Determine the [x, y] coordinate at the center of the cell enclosing the given text.  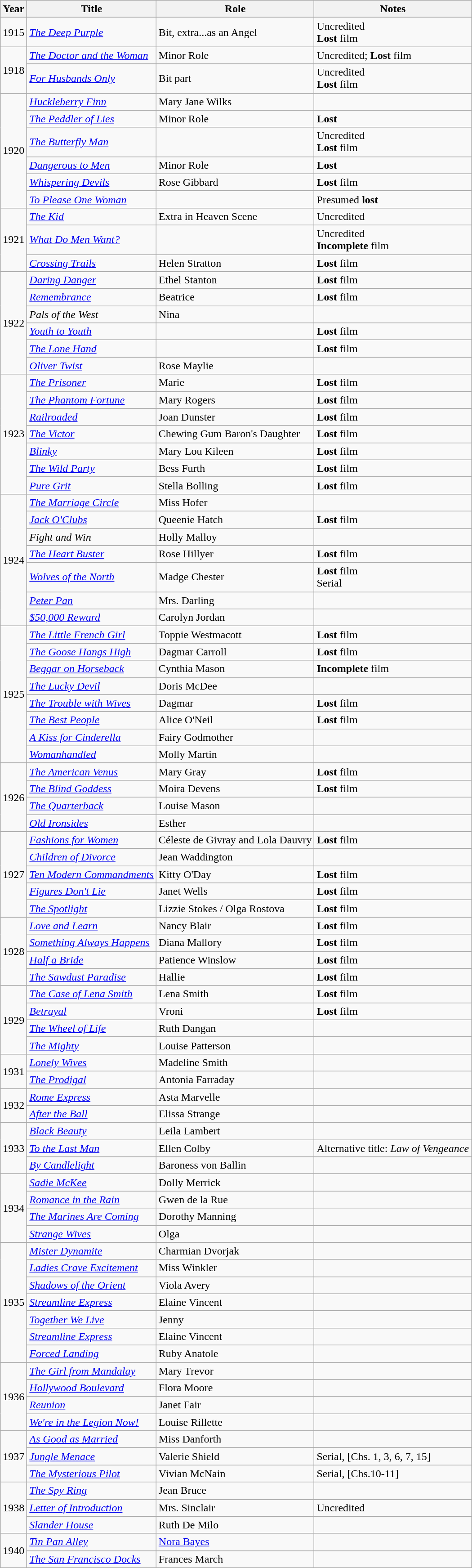
Charmian Dvorjak [235, 1251]
Whispering Devils [92, 182]
Dagmar Carroll [235, 652]
Leila Lambert [235, 1131]
Blinky [92, 451]
Gwen de la Rue [235, 1200]
1927 [13, 874]
The Spy Ring [92, 1491]
The Blind Goddess [92, 788]
Huckleberry Finn [92, 102]
Dorothy Manning [235, 1217]
The Mysterious Pilot [92, 1474]
Moira Devens [235, 788]
Presumed lost [393, 199]
Serial, [Chs. 1, 3, 6, 7, 15] [393, 1456]
Dangerous to Men [92, 165]
Ruth De Milo [235, 1525]
Ellen Colby [235, 1148]
Madeline Smith [235, 1062]
1935 [13, 1302]
1922 [13, 323]
The Spotlight [92, 909]
Queenie Hatch [235, 520]
The Deep Purple [92, 32]
The Lone Hand [92, 349]
Jean Bruce [235, 1491]
Oliver Twist [92, 366]
The Prisoner [92, 383]
Jungle Menace [92, 1456]
Love and Learn [92, 926]
Reunion [92, 1405]
Mary Gray [235, 771]
Peter Pan [92, 600]
Bit part [235, 78]
To Please One Woman [92, 199]
Ladies Crave Excitement [92, 1268]
Ruby Anatole [235, 1353]
To the Last Man [92, 1148]
Holly Malloy [235, 537]
1915 [13, 32]
Sadie McKee [92, 1183]
Valerie Shield [235, 1456]
Rose Gibbard [235, 182]
Slander House [92, 1525]
Uncredited Lost film [393, 142]
Mary Lou Kileen [235, 451]
Ten Modern Commandments [92, 874]
Mary Trevor [235, 1371]
Miss Hofer [235, 502]
1921 [13, 239]
1936 [13, 1396]
Youth to Youth [92, 332]
1931 [13, 1071]
Vivian McNain [235, 1474]
Toppie Westmacott [235, 635]
$50,000 Reward [92, 618]
Helen Stratton [235, 263]
Stella Bolling [235, 485]
Ruth Dangan [235, 1028]
Uncredited; Lost film [393, 55]
Daring Danger [92, 280]
Role [235, 9]
Antonia Farraday [235, 1080]
Jean Waddington [235, 857]
Nancy Blair [235, 926]
Frances March [235, 1559]
Elissa Strange [235, 1114]
Louise Patterson [235, 1045]
Diana Mallory [235, 943]
Title [92, 9]
Vroni [235, 1011]
What Do Men Want? [92, 239]
The Lucky Devil [92, 686]
The Case of Lena Smith [92, 994]
Figures Don't Lie [92, 892]
Black Beauty [92, 1131]
Old Ironsides [92, 823]
Molly Martin [235, 754]
Rome Express [92, 1097]
Shadows of the Orient [92, 1285]
Children of Divorce [92, 857]
Chewing Gum Baron's Daughter [235, 434]
Beatrice [235, 297]
Jack O'Clubs [92, 520]
A Kiss for Cinderella [92, 737]
Uncredited Incomplete film [393, 239]
Madge Chester [235, 578]
Romance in the Rain [92, 1200]
The Quarterback [92, 806]
Lena Smith [235, 994]
The Heart Buster [92, 554]
Betrayal [92, 1011]
Mrs. Darling [235, 600]
Something Always Happens [92, 943]
1926 [13, 797]
Mrs. Sinclair [235, 1508]
Forced Landing [92, 1353]
Lonely Wives [92, 1062]
Louise Mason [235, 806]
Marie [235, 383]
1928 [13, 951]
Miss Danforth [235, 1439]
As Good as Married [92, 1439]
Janet Fair [235, 1405]
Patience Winslow [235, 960]
1920 [13, 150]
1933 [13, 1148]
The Prodigal [92, 1080]
Viola Avery [235, 1285]
Céleste de Givray and Lola Dauvry [235, 840]
Jenny [235, 1319]
Railroaded [92, 417]
Extra in Heaven Scene [235, 216]
Hollywood Boulevard [92, 1388]
1940 [13, 1550]
Kitty O'Day [235, 874]
Bit, extra...as an Angel [235, 32]
The American Venus [92, 771]
Carolyn Jordan [235, 618]
Beggar on Horseback [92, 669]
Fight and Win [92, 537]
Mary Jane Wilks [235, 102]
The Butterfly Man [92, 142]
Bess Furth [235, 468]
Lost film Serial [393, 578]
The Best People [92, 720]
The Marriage Circle [92, 502]
Olga [235, 1234]
1929 [13, 1020]
Remembrance [92, 297]
Letter of Introduction [92, 1508]
Alice O'Neil [235, 720]
The San Francisco Docks [92, 1559]
The Mighty [92, 1045]
1937 [13, 1456]
Year [13, 9]
1924 [13, 560]
1925 [13, 694]
Dagmar [235, 703]
Ethel Stanton [235, 280]
Half a Bride [92, 960]
Fairy Godmother [235, 737]
Womanhandled [92, 754]
Rose Maylie [235, 366]
Cynthia Mason [235, 669]
The Trouble with Wives [92, 703]
For Husbands Only [92, 78]
Wolves of the North [92, 578]
The Sawdust Paradise [92, 977]
Notes [393, 9]
The Peddler of Lies [92, 119]
1938 [13, 1508]
The Doctor and the Woman [92, 55]
Mister Dynamite [92, 1251]
Asta Marvelle [235, 1097]
Pals of the West [92, 314]
Rose Hillyer [235, 554]
After the Ball [92, 1114]
The Wild Party [92, 468]
Dolly Merrick [235, 1183]
Alternative title: Law of Vengeance [393, 1148]
Joan Dunster [235, 417]
The Wheel of Life [92, 1028]
Serial, [Chs.10-11] [393, 1474]
1918 [13, 70]
Crossing Trails [92, 263]
Tin Pan Alley [92, 1542]
We're in the Legion Now! [92, 1422]
Doris McDee [235, 686]
Fashions for Women [92, 840]
The Phantom Fortune [92, 400]
The Kid [92, 216]
Nina [235, 314]
The Marines Are Coming [92, 1217]
Nora Bayes [235, 1542]
The Victor [92, 434]
Mary Rogers [235, 400]
By Candlelight [92, 1165]
Pure Grit [92, 485]
The Goose Hangs High [92, 652]
Incomplete film [393, 669]
Louise Rillette [235, 1422]
1934 [13, 1208]
1932 [13, 1106]
Janet Wells [235, 892]
The Girl from Mandalay [92, 1371]
Baroness von Ballin [235, 1165]
Hallie [235, 977]
Miss Winkler [235, 1268]
Together We Live [92, 1319]
Esther [235, 823]
Lizzie Stokes / Olga Rostova [235, 909]
Strange Wives [92, 1234]
1923 [13, 434]
Flora Moore [235, 1388]
The Little French Girl [92, 635]
